Pinpoint the cell where the given text exists, returning its (x, y) midpoint coordinate. 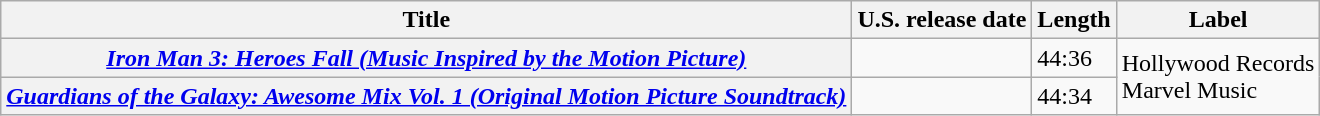
Label (1218, 20)
Title (426, 20)
U.S. release date (942, 20)
Length (1074, 20)
44:36 (1074, 58)
Guardians of the Galaxy: Awesome Mix Vol. 1 (Original Motion Picture Soundtrack) (426, 96)
44:34 (1074, 96)
Iron Man 3: Heroes Fall (Music Inspired by the Motion Picture) (426, 58)
Hollywood RecordsMarvel Music (1218, 77)
